Detect which cell encompasses the target text, then output its [x, y] center coordinate. 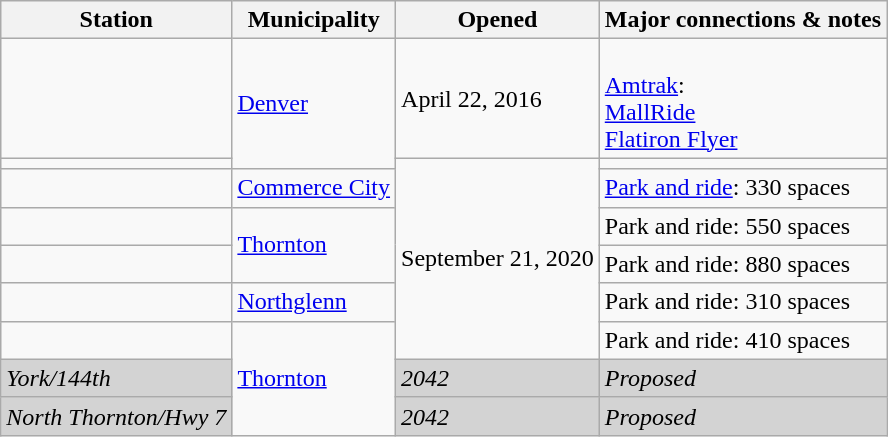
September 21, 2020 [498, 258]
Park and ride: 310 spaces [742, 302]
North Thornton/Hwy 7 [116, 416]
Commerce City [314, 188]
Park and ride: 330 spaces [742, 188]
Denver [314, 104]
Northglenn [314, 302]
York/144th [116, 378]
Municipality [314, 20]
Park and ride: 410 spaces [742, 340]
Amtrak: MallRide Flatiron Flyer [742, 98]
Major connections & notes [742, 20]
Opened [498, 20]
Station [116, 20]
Park and ride: 550 spaces [742, 226]
April 22, 2016 [498, 98]
Park and ride: 880 spaces [742, 264]
